Output the (X, Y) coordinate of the center of the cell containing the given text.  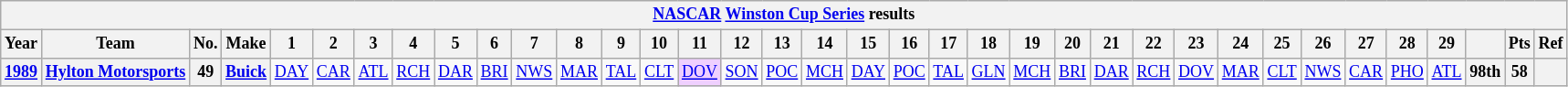
27 (1366, 44)
6 (495, 44)
Ref (1551, 44)
98th (1486, 71)
22 (1154, 44)
PHO (1407, 71)
GLN (988, 71)
Make (246, 44)
16 (909, 44)
Pts (1521, 44)
28 (1407, 44)
12 (741, 44)
Buick (246, 71)
17 (948, 44)
2 (333, 44)
21 (1112, 44)
11 (700, 44)
49 (206, 71)
19 (1032, 44)
5 (456, 44)
8 (580, 44)
No. (206, 44)
13 (782, 44)
Hylton Motorsports (115, 71)
15 (868, 44)
1 (291, 44)
Team (115, 44)
26 (1323, 44)
9 (621, 44)
24 (1240, 44)
Year (22, 44)
20 (1073, 44)
4 (413, 44)
18 (988, 44)
29 (1447, 44)
58 (1521, 71)
SON (741, 71)
14 (825, 44)
7 (535, 44)
1989 (22, 71)
10 (659, 44)
23 (1197, 44)
3 (373, 44)
25 (1281, 44)
NASCAR Winston Cup Series results (784, 15)
